For the text-containing cell, return its midpoint in (X, Y) coordinate format. 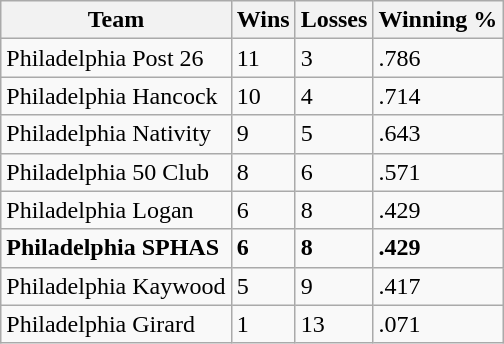
.417 (438, 286)
11 (263, 58)
Philadelphia SPHAS (116, 248)
Team (116, 20)
Wins (263, 20)
Losses (334, 20)
.643 (438, 134)
13 (334, 324)
4 (334, 96)
Philadelphia Logan (116, 210)
.071 (438, 324)
.786 (438, 58)
.571 (438, 172)
Philadelphia Kaywood (116, 286)
Philadelphia Girard (116, 324)
Philadelphia Hancock (116, 96)
Winning % (438, 20)
.714 (438, 96)
10 (263, 96)
1 (263, 324)
Philadelphia 50 Club (116, 172)
Philadelphia Nativity (116, 134)
Philadelphia Post 26 (116, 58)
3 (334, 58)
